Find where the given text appears and provide that cell's center as [X, Y] coordinate. 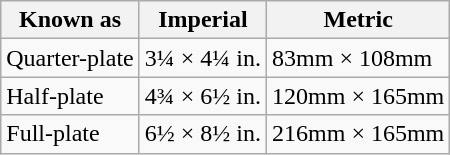
3¼ × 4¼ in. [202, 58]
Metric [358, 20]
Full-plate [70, 134]
Known as [70, 20]
83mm × 108mm [358, 58]
Quarter-plate [70, 58]
Imperial [202, 20]
4¾ × 6½ in. [202, 96]
216mm × 165mm [358, 134]
120mm × 165mm [358, 96]
6½ × 8½ in. [202, 134]
Half-plate [70, 96]
